Extract the [X, Y] coordinate from the center of the cell holding the provided text.  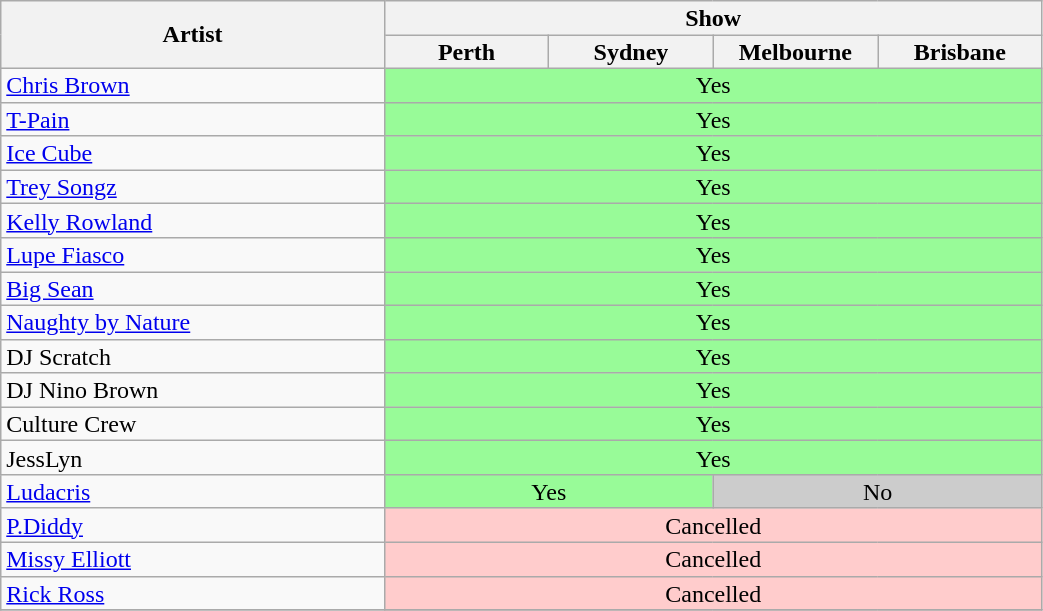
Kelly Rowland [193, 221]
Missy Elliott [193, 559]
Perth [466, 52]
Big Sean [193, 289]
Culture Crew [193, 424]
Sydney [631, 52]
Chris Brown [193, 85]
JessLyn [193, 458]
Artist [193, 35]
Naughty by Nature [193, 322]
Lupe Fiasco [193, 255]
P.Diddy [193, 525]
Trey Songz [193, 187]
T-Pain [193, 119]
Ice Cube [193, 153]
DJ Nino Brown [193, 390]
No [878, 492]
Brisbane [960, 52]
Ludacris [193, 492]
DJ Scratch [193, 356]
Show [713, 18]
Melbourne [795, 52]
Rick Ross [193, 593]
